For the text-containing cell, return its midpoint in [x, y] coordinate format. 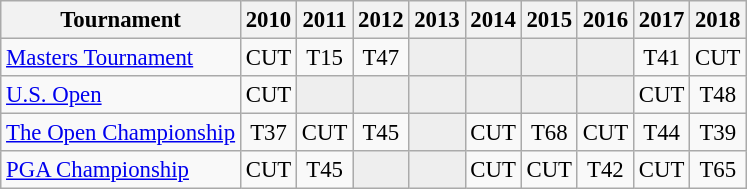
T15 [325, 58]
2011 [325, 20]
T44 [661, 133]
The Open Championship [121, 133]
U.S. Open [121, 95]
2013 [437, 20]
T48 [718, 95]
PGA Championship [121, 170]
Tournament [121, 20]
T41 [661, 58]
2016 [605, 20]
2015 [549, 20]
Masters Tournament [121, 58]
T47 [381, 58]
2014 [493, 20]
2017 [661, 20]
T39 [718, 133]
T37 [268, 133]
T42 [605, 170]
2012 [381, 20]
T65 [718, 170]
2010 [268, 20]
T68 [549, 133]
2018 [718, 20]
